Detect which cell encompasses the target text, then output its (x, y) center coordinate. 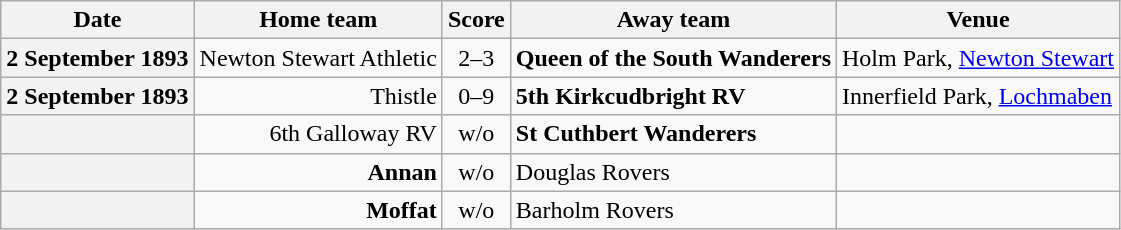
2–3 (476, 58)
Newton Stewart Athletic (318, 58)
Home team (318, 20)
Away team (673, 20)
Venue (978, 20)
Score (476, 20)
0–9 (476, 96)
Innerfield Park, Lochmaben (978, 96)
6th Galloway RV (318, 134)
Queen of the South Wanderers (673, 58)
Douglas Rovers (673, 172)
Annan (318, 172)
Moffat (318, 210)
Thistle (318, 96)
5th Kirkcudbright RV (673, 96)
Holm Park, Newton Stewart (978, 58)
Date (98, 20)
Barholm Rovers (673, 210)
St Cuthbert Wanderers (673, 134)
